Detect which cell encompasses the target text, then output its [X, Y] center coordinate. 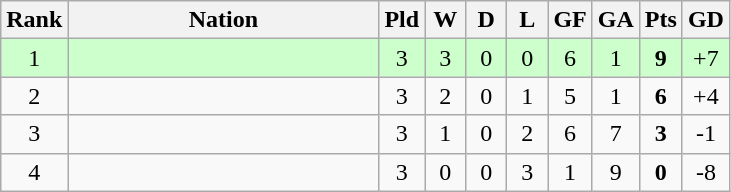
+7 [706, 58]
GD [706, 20]
-1 [706, 134]
D [486, 20]
7 [616, 134]
Rank [34, 20]
L [528, 20]
GF [570, 20]
Pts [660, 20]
W [446, 20]
Nation [224, 20]
-8 [706, 172]
+4 [706, 96]
GA [616, 20]
Pld [402, 20]
5 [570, 96]
4 [34, 172]
